Determine the (x, y) coordinate at the center of the cell enclosing the given text.  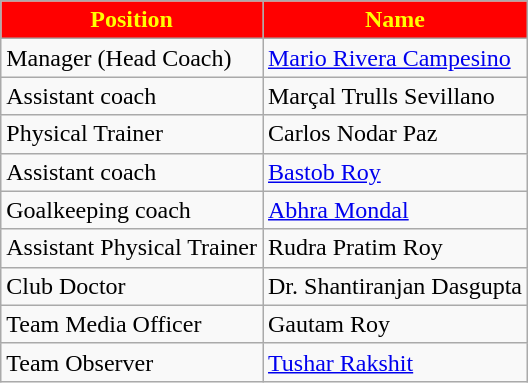
Assistant Physical Trainer (132, 248)
Tushar Rakshit (394, 362)
Position (132, 20)
Carlos Nodar Paz (394, 134)
Dr. Shantiranjan Dasgupta (394, 286)
Marçal Trulls Sevillano (394, 96)
Team Observer (132, 362)
Mario Rivera Campesino (394, 58)
Rudra Pratim Roy (394, 248)
Abhra Mondal (394, 210)
Bastob Roy (394, 172)
Manager (Head Coach) (132, 58)
Team Media Officer (132, 324)
Gautam Roy (394, 324)
Goalkeeping coach (132, 210)
Name (394, 20)
Club Doctor (132, 286)
Physical Trainer (132, 134)
